Return the (x, y) coordinate for the center point of the cell that contains the specified text.  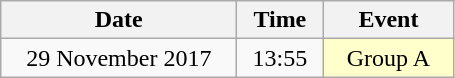
Group A (388, 58)
Event (388, 20)
13:55 (280, 58)
Date (119, 20)
29 November 2017 (119, 58)
Time (280, 20)
